For the text-containing cell, return its midpoint in [x, y] coordinate format. 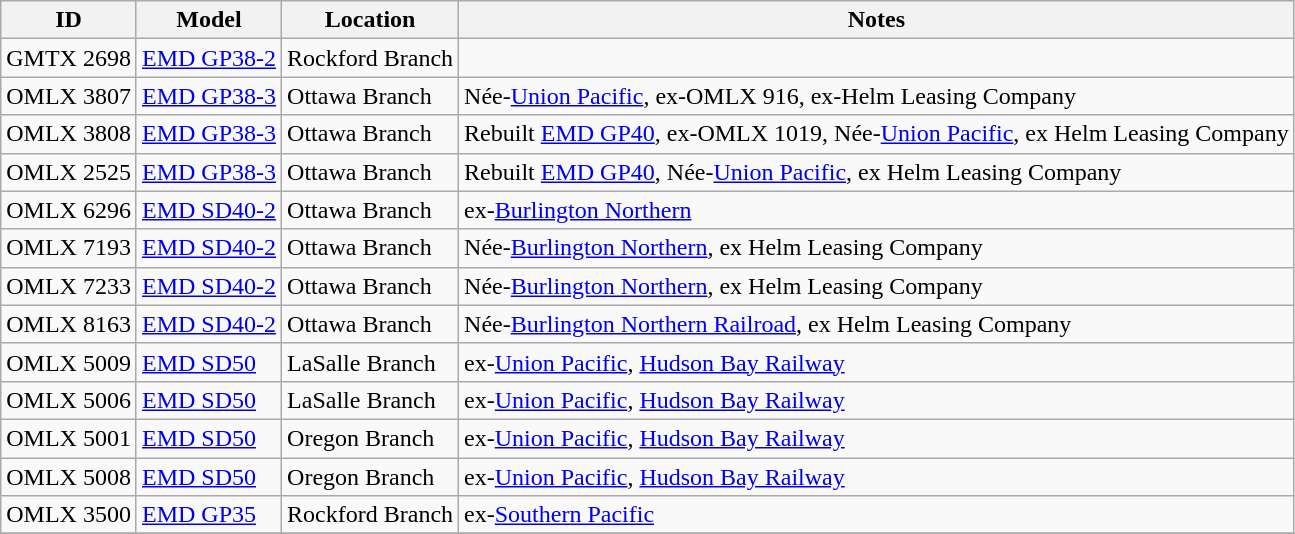
ex-Burlington Northern [877, 210]
Rebuilt EMD GP40, Née-Union Pacific, ex Helm Leasing Company [877, 172]
GMTX 2698 [69, 58]
OMLX 7233 [69, 286]
OMLX 3807 [69, 96]
OMLX 5009 [69, 362]
Model [208, 20]
OMLX 3808 [69, 134]
OMLX 3500 [69, 515]
Rebuilt EMD GP40, ex-OMLX 1019, Née-Union Pacific, ex Helm Leasing Company [877, 134]
OMLX 7193 [69, 248]
OMLX 8163 [69, 324]
OMLX 2525 [69, 172]
EMD GP35 [208, 515]
Née-Union Pacific, ex-OMLX 916, ex-Helm Leasing Company [877, 96]
Notes [877, 20]
ex-Southern Pacific [877, 515]
OMLX 5008 [69, 477]
OMLX 6296 [69, 210]
OMLX 5006 [69, 400]
OMLX 5001 [69, 438]
Location [370, 20]
EMD GP38-2 [208, 58]
Née-Burlington Northern Railroad, ex Helm Leasing Company [877, 324]
ID [69, 20]
